Search for the cell housing the specified text and yield its (x, y) center coordinate. 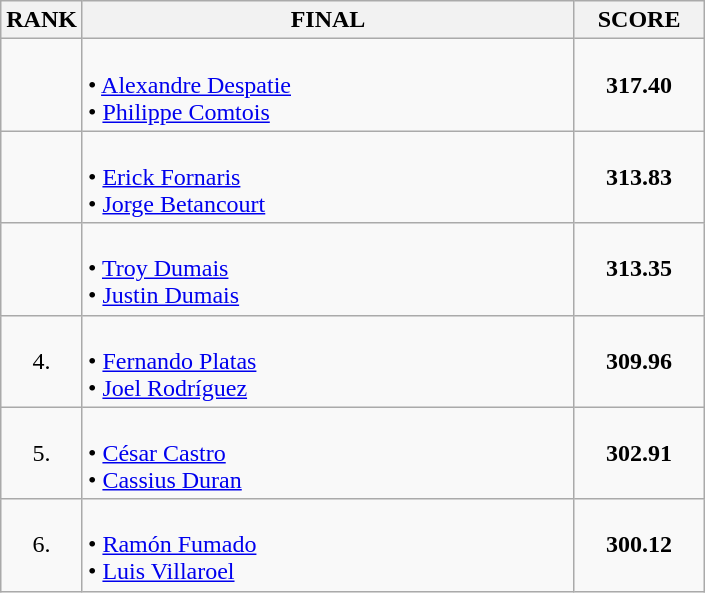
300.12 (640, 545)
• Erick Fornaris• Jorge Betancourt (328, 177)
5. (42, 453)
• Alexandre Despatie• Philippe Comtois (328, 85)
• Troy Dumais• Justin Dumais (328, 269)
6. (42, 545)
RANK (42, 20)
302.91 (640, 453)
FINAL (328, 20)
SCORE (640, 20)
317.40 (640, 85)
313.35 (640, 269)
313.83 (640, 177)
309.96 (640, 361)
• Fernando Platas• Joel Rodríguez (328, 361)
4. (42, 361)
• César Castro• Cassius Duran (328, 453)
• Ramón Fumado• Luis Villaroel (328, 545)
